Return the [x, y] coordinate for the center point of the cell that contains the specified text.  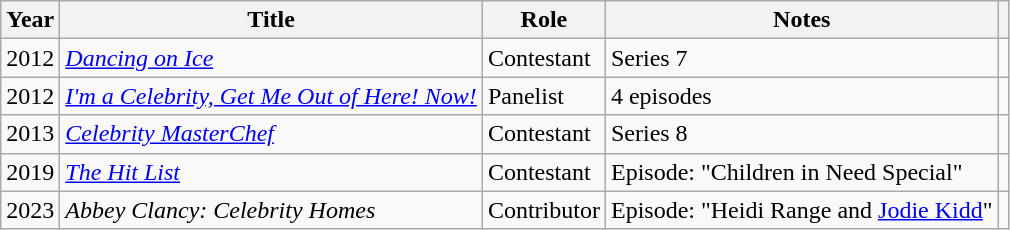
Role [544, 20]
Contributor [544, 210]
4 episodes [802, 96]
Celebrity MasterChef [272, 134]
Episode: "Heidi Range and Jodie Kidd" [802, 210]
I'm a Celebrity, Get Me Out of Here! Now! [272, 96]
Title [272, 20]
Dancing on Ice [272, 58]
Year [30, 20]
Notes [802, 20]
The Hit List [272, 172]
Series 7 [802, 58]
2013 [30, 134]
Series 8 [802, 134]
2019 [30, 172]
Panelist [544, 96]
Episode: "Children in Need Special" [802, 172]
Abbey Clancy: Celebrity Homes [272, 210]
2023 [30, 210]
